Detect which cell encompasses the target text, then output its [x, y] center coordinate. 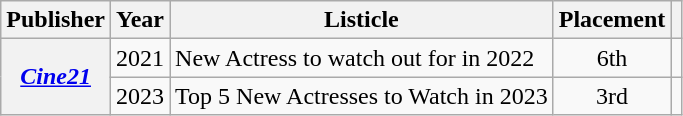
Placement [612, 20]
Top 5 New Actresses to Watch in 2023 [362, 96]
2021 [140, 58]
6th [612, 58]
Year [140, 20]
Listicle [362, 20]
New Actress to watch out for in 2022 [362, 58]
2023 [140, 96]
3rd [612, 96]
Cine21 [56, 77]
Publisher [56, 20]
